For the text-containing cell, return its midpoint in [x, y] coordinate format. 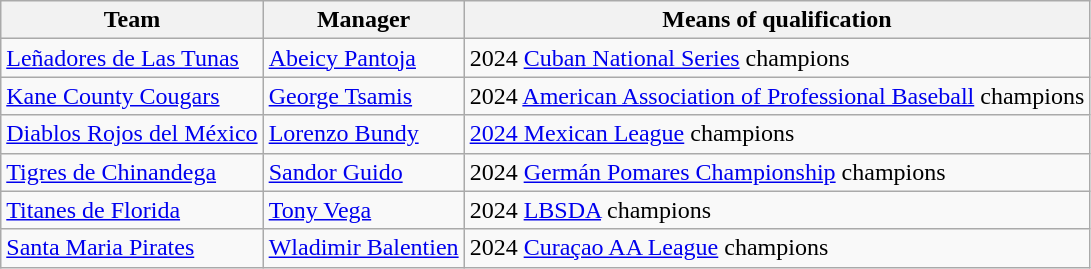
Kane County Cougars [132, 96]
Santa Maria Pirates [132, 248]
Leñadores de Las Tunas [132, 58]
Abeicy Pantoja [364, 58]
Means of qualification [777, 20]
Team [132, 20]
Lorenzo Bundy [364, 134]
2024 Curaçao AA League champions [777, 248]
Diablos Rojos del México [132, 134]
Tigres de Chinandega [132, 172]
George Tsamis [364, 96]
2024 Mexican League champions [777, 134]
Sandor Guido [364, 172]
Wladimir Balentien [364, 248]
Tony Vega [364, 210]
2024 LBSDA champions [777, 210]
2024 Cuban National Series champions [777, 58]
2024 Germán Pomares Championship champions [777, 172]
Manager [364, 20]
2024 American Association of Professional Baseball champions [777, 96]
Titanes de Florida [132, 210]
